Extract the [X, Y] coordinate from the center of the cell holding the provided text.  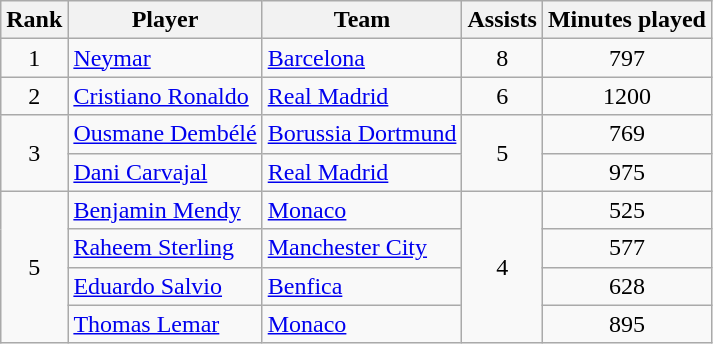
525 [626, 210]
Ousmane Dembélé [165, 134]
Barcelona [362, 58]
Borussia Dortmund [362, 134]
895 [626, 324]
Minutes played [626, 20]
6 [502, 96]
577 [626, 248]
Thomas Lemar [165, 324]
8 [502, 58]
Assists [502, 20]
1 [34, 58]
975 [626, 172]
Team [362, 20]
Benjamin Mendy [165, 210]
628 [626, 286]
Raheem Sterling [165, 248]
Eduardo Salvio [165, 286]
Neymar [165, 58]
797 [626, 58]
2 [34, 96]
3 [34, 153]
Benfica [362, 286]
Dani Carvajal [165, 172]
Player [165, 20]
Manchester City [362, 248]
Cristiano Ronaldo [165, 96]
4 [502, 267]
1200 [626, 96]
Rank [34, 20]
769 [626, 134]
